Capture the cell that displays the provided text and extract its [x, y] central coordinate. 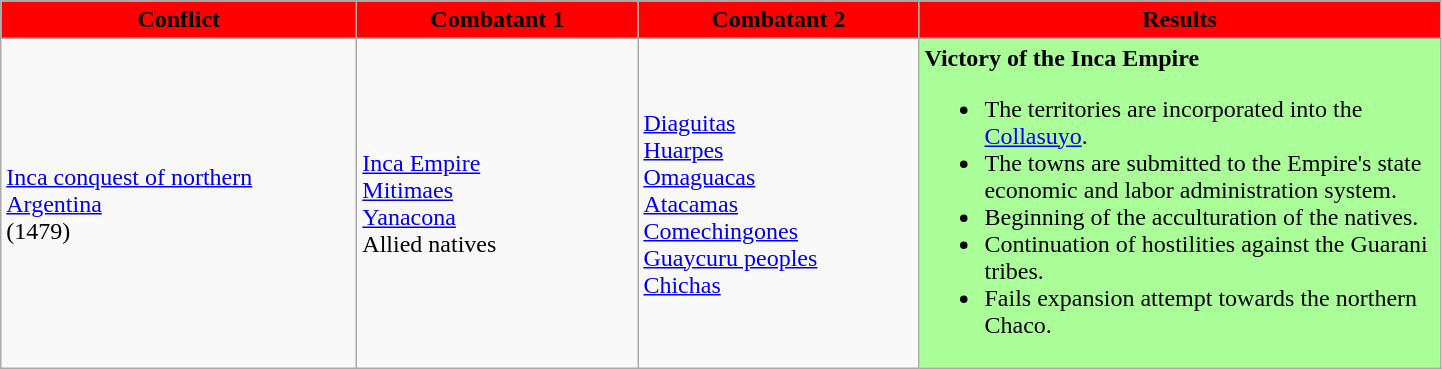
Combatant 2 [778, 20]
Results [1180, 20]
Inca conquest of northern Argentina(1479) [179, 204]
Combatant 1 [498, 20]
DiaguitasHuarpesOmaguacasAtacamasComechingonesGuaycuru peoplesChichas [778, 204]
Conflict [179, 20]
Inca Empire Mitimaes YanaconaAllied natives [498, 204]
